From the cell containing the given text, extract its center point as [x, y] coordinate. 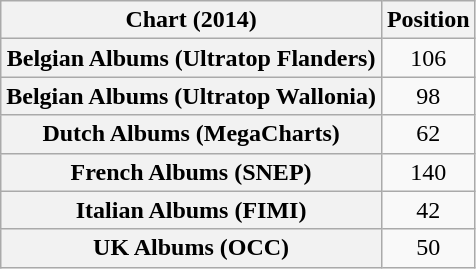
Italian Albums (FIMI) [192, 210]
42 [428, 210]
Belgian Albums (Ultratop Wallonia) [192, 96]
Belgian Albums (Ultratop Flanders) [192, 58]
Dutch Albums (MegaCharts) [192, 134]
Position [428, 20]
French Albums (SNEP) [192, 172]
62 [428, 134]
140 [428, 172]
UK Albums (OCC) [192, 248]
50 [428, 248]
98 [428, 96]
106 [428, 58]
Chart (2014) [192, 20]
